Identify which cell holds the provided text, then report its [x, y] central coordinate. 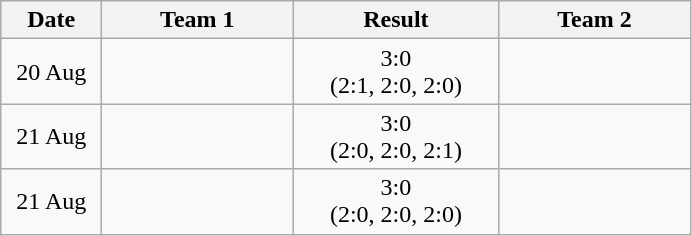
3:0 (2:0, 2:0, 2:1) [396, 136]
3:0 (2:1, 2:0, 2:0) [396, 72]
Date [52, 20]
Result [396, 20]
Team 2 [594, 20]
Team 1 [198, 20]
3:0 (2:0, 2:0, 2:0) [396, 202]
20 Aug [52, 72]
